Detect which cell encompasses the target text, then output its [x, y] center coordinate. 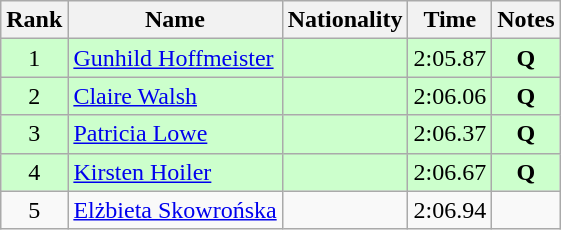
3 [34, 134]
1 [34, 58]
4 [34, 172]
5 [34, 210]
Elżbieta Skowrońska [175, 210]
Rank [34, 20]
2:06.06 [450, 96]
Claire Walsh [175, 96]
2:06.94 [450, 210]
Gunhild Hoffmeister [175, 58]
Kirsten Hoiler [175, 172]
Name [175, 20]
Notes [526, 20]
2 [34, 96]
Nationality [345, 20]
2:06.37 [450, 134]
2:05.87 [450, 58]
Patricia Lowe [175, 134]
Time [450, 20]
2:06.67 [450, 172]
